Identify which cell holds the provided text, then report its (x, y) central coordinate. 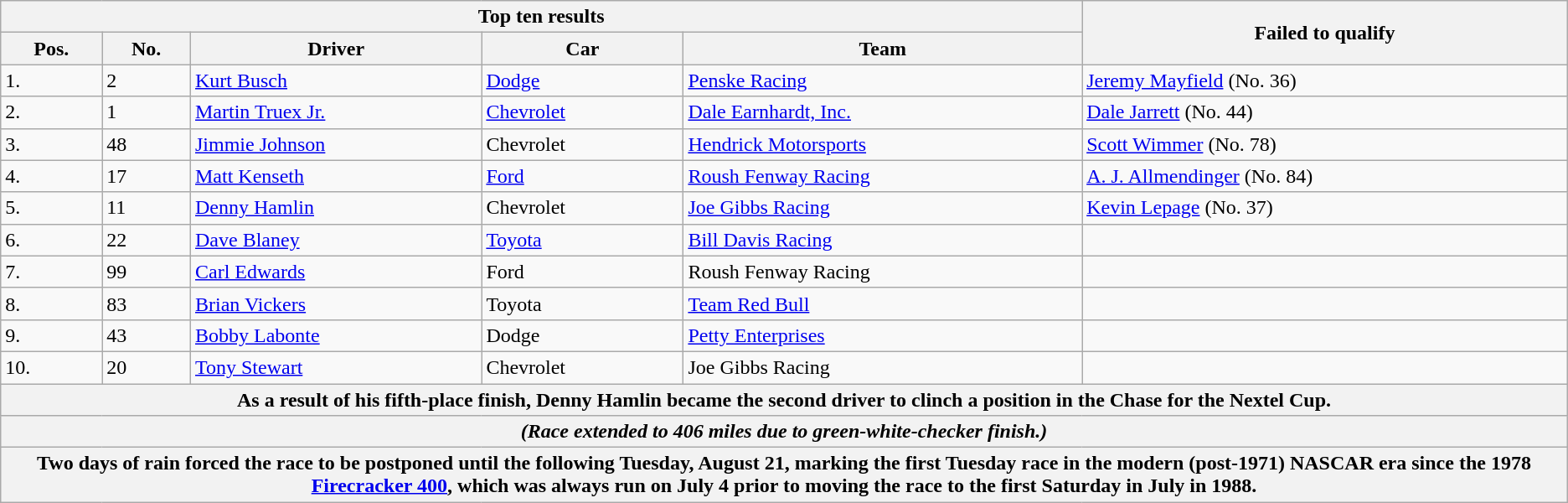
17 (147, 176)
Kevin Lepage (No. 37) (1325, 208)
Dale Jarrett (No. 44) (1325, 112)
Martin Truex Jr. (335, 112)
Team (883, 49)
No. (147, 49)
Car (583, 49)
Petty Enterprises (883, 335)
Team Red Bull (883, 303)
Failed to qualify (1325, 33)
Dave Blaney (335, 240)
2. (52, 112)
11 (147, 208)
99 (147, 272)
5. (52, 208)
48 (147, 144)
Jimmie Johnson (335, 144)
Carl Edwards (335, 272)
3. (52, 144)
Tony Stewart (335, 367)
Top ten results (541, 17)
A. J. Allmendinger (No. 84) (1325, 176)
Denny Hamlin (335, 208)
Driver (335, 49)
Pos. (52, 49)
As a result of his fifth-place finish, Denny Hamlin became the second driver to clinch a position in the Chase for the Nextel Cup. (784, 400)
Jeremy Mayfield (No. 36) (1325, 80)
22 (147, 240)
Matt Kenseth (335, 176)
Bobby Labonte (335, 335)
Bill Davis Racing (883, 240)
Hendrick Motorsports (883, 144)
Dale Earnhardt, Inc. (883, 112)
7. (52, 272)
20 (147, 367)
1 (147, 112)
4. (52, 176)
43 (147, 335)
8. (52, 303)
9. (52, 335)
Scott Wimmer (No. 78) (1325, 144)
Penske Racing (883, 80)
10. (52, 367)
Kurt Busch (335, 80)
(Race extended to 406 miles due to green-white-checker finish.) (784, 432)
2 (147, 80)
83 (147, 303)
6. (52, 240)
Brian Vickers (335, 303)
1. (52, 80)
